Return (X, Y) of the center of cell containing provided text 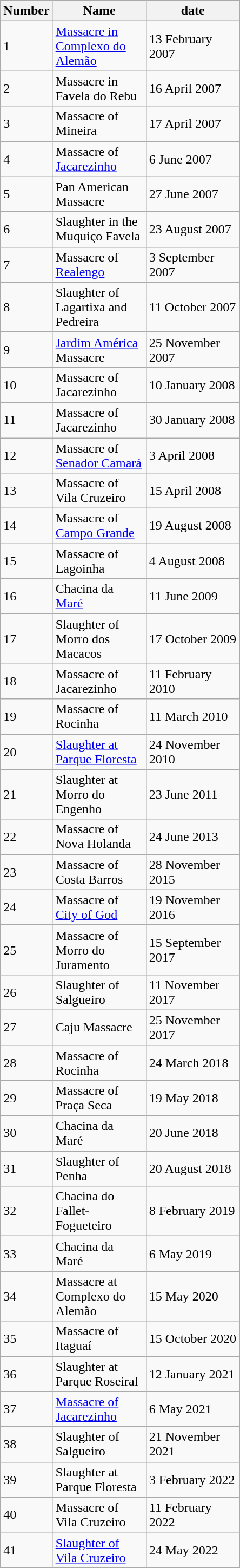
17 October 2009 (192, 639)
16 April 2007 (192, 89)
Massacre of Morro do Juramento (99, 950)
5 (26, 194)
14 (26, 526)
28 (26, 1062)
8 February 2019 (192, 1211)
18 (26, 681)
1 (26, 46)
6 May 2019 (192, 1254)
30 (26, 1134)
37 (26, 1409)
25 (26, 950)
Massacre of Realengo (99, 264)
12 January 2021 (192, 1374)
Massacre of City of God (99, 907)
11 (26, 420)
24 March 2018 (192, 1062)
15 April 2008 (192, 491)
36 (26, 1374)
Massacre at Complexo do Alemão (99, 1296)
19 May 2018 (192, 1098)
date (192, 11)
6 (26, 230)
11 February 2010 (192, 681)
15 (26, 561)
41 (26, 1550)
Slaughter of Penha (99, 1168)
10 (26, 384)
32 (26, 1211)
19 (26, 717)
24 June 2013 (192, 837)
23 August 2007 (192, 230)
Slaughter at Parque Roseiral (99, 1374)
26 (26, 992)
13 February 2007 (192, 46)
29 (26, 1098)
33 (26, 1254)
3 February 2022 (192, 1479)
17 (26, 639)
19 August 2008 (192, 526)
6 June 2007 (192, 159)
16 (26, 597)
Jardim América Massacre (99, 350)
24 May 2022 (192, 1550)
3 September 2007 (192, 264)
20 (26, 752)
27 June 2007 (192, 194)
Massacre of Nova Holanda (99, 837)
15 October 2020 (192, 1338)
Massacre of Lagoinha (99, 561)
Massacre of Itaguaí (99, 1338)
Pan American Massacre (99, 194)
Massacre in Favela do Rebu (99, 89)
Massacre of Praça Seca (99, 1098)
21 November 2021 (192, 1445)
34 (26, 1296)
27 (26, 1028)
11 June 2009 (192, 597)
25 November 2017 (192, 1028)
28 November 2015 (192, 872)
24 November 2010 (192, 752)
3 April 2008 (192, 455)
20 August 2018 (192, 1168)
Massacre of Mineira (99, 123)
22 (26, 837)
6 May 2021 (192, 1409)
Slaughter of Vila Cruzeiro (99, 1550)
15 September 2017 (192, 950)
Number (26, 11)
Caju Massacre (99, 1028)
2 (26, 89)
Slaughter at Morro do Engenho (99, 794)
23 (26, 872)
Name (99, 11)
20 June 2018 (192, 1134)
Massacre of Campo Grande (99, 526)
40 (26, 1515)
Massacre of Costa Barros (99, 872)
3 (26, 123)
39 (26, 1479)
21 (26, 794)
12 (26, 455)
11 November 2017 (192, 992)
8 (26, 307)
13 (26, 491)
17 April 2007 (192, 123)
23 June 2011 (192, 794)
11 October 2007 (192, 307)
38 (26, 1445)
Massacre of Senador Camará (99, 455)
15 May 2020 (192, 1296)
31 (26, 1168)
30 January 2008 (192, 420)
Chacina do Fallet-Fogueteiro (99, 1211)
7 (26, 264)
35 (26, 1338)
Slaughter of Lagartixa and Pedreira (99, 307)
Slaughter of Morro dos Macacos (99, 639)
Slaughter in the Muquiço Favela (99, 230)
4 August 2008 (192, 561)
Massacre in Complexo do Alemão (99, 46)
11 March 2010 (192, 717)
9 (26, 350)
10 January 2008 (192, 384)
24 (26, 907)
11 February 2022 (192, 1515)
25 November 2007 (192, 350)
4 (26, 159)
19 November 2016 (192, 907)
